Search for the cell housing the specified text and yield its (X, Y) center coordinate. 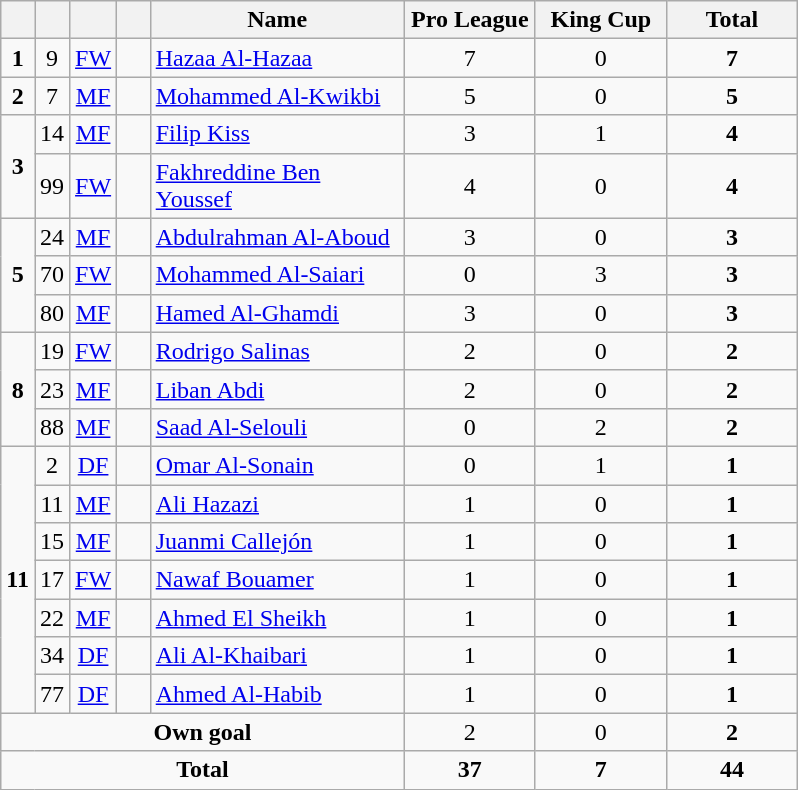
44 (732, 770)
Ahmed Al-Habib (277, 694)
9 (52, 58)
37 (470, 770)
70 (52, 275)
Fakhreddine Ben Youssef (277, 186)
Rodrigo Salinas (277, 351)
Juanmi Callejón (277, 542)
22 (52, 618)
Liban Abdi (277, 389)
17 (52, 580)
Hazaa Al-Hazaa (277, 58)
88 (52, 427)
23 (52, 389)
Name (277, 20)
Saad Al-Selouli (277, 427)
8 (18, 389)
Ali Al-Khaibari (277, 656)
Ali Hazazi (277, 503)
Pro League (470, 20)
Filip Kiss (277, 134)
Abdulrahman Al-Aboud (277, 237)
Hamed Al-Ghamdi (277, 313)
Mohammed Al-Kwikbi (277, 96)
19 (52, 351)
99 (52, 186)
Own goal (203, 732)
Omar Al-Sonain (277, 465)
Ahmed El Sheikh (277, 618)
15 (52, 542)
24 (52, 237)
14 (52, 134)
80 (52, 313)
King Cup (600, 20)
Nawaf Bouamer (277, 580)
77 (52, 694)
34 (52, 656)
Mohammed Al-Saiari (277, 275)
